Find where the given text appears and provide that cell's center as (x, y) coordinate. 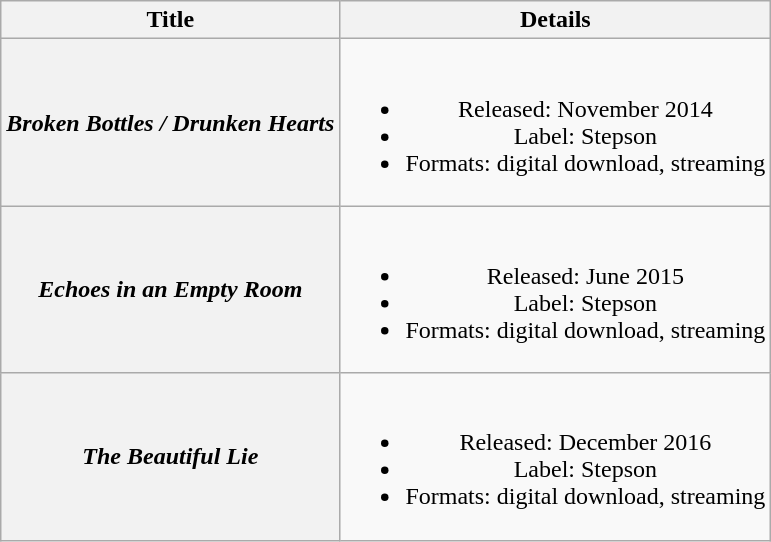
Title (170, 20)
Released: December 2016Label: StepsonFormats: digital download, streaming (556, 456)
Released: November 2014Label: StepsonFormats: digital download, streaming (556, 122)
Details (556, 20)
The Beautiful Lie (170, 456)
Released: June 2015Label: StepsonFormats: digital download, streaming (556, 290)
Broken Bottles / Drunken Hearts (170, 122)
Echoes in an Empty Room (170, 290)
